Scan for the cell matching the given text and deliver its (x, y) coordinate at center. 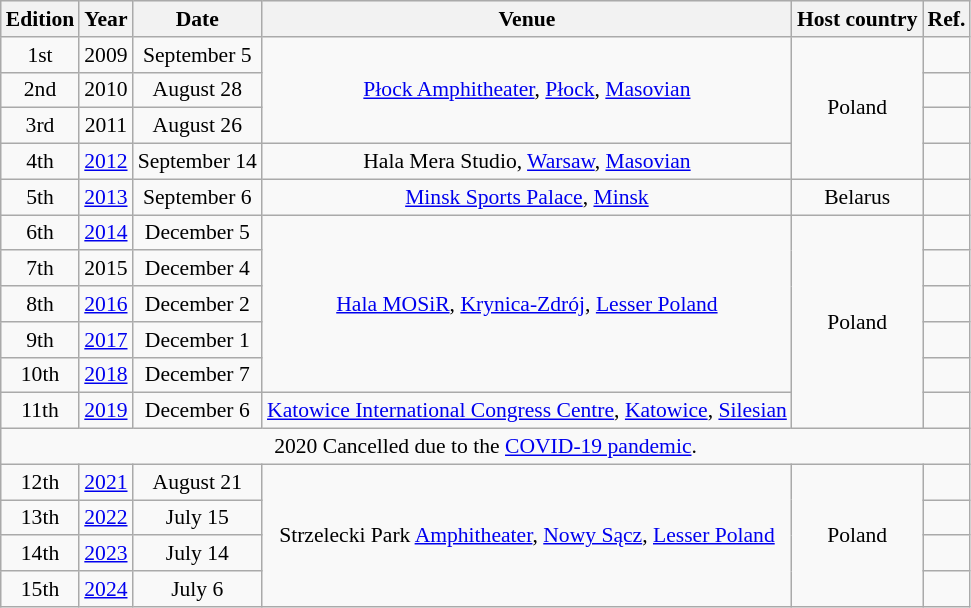
August 28 (198, 90)
15th (40, 589)
Venue (527, 19)
September 6 (198, 197)
2014 (106, 233)
2012 (106, 162)
10th (40, 375)
11th (40, 411)
2010 (106, 90)
2013 (106, 197)
Strzelecki Park Amphitheater, Nowy Sącz, Lesser Poland (527, 535)
Katowice International Congress Centre, Katowice, Silesian (527, 411)
2nd (40, 90)
2021 (106, 482)
13th (40, 518)
September 14 (198, 162)
July 6 (198, 589)
5th (40, 197)
2009 (106, 55)
December 5 (198, 233)
6th (40, 233)
December 4 (198, 269)
Ref. (946, 19)
2020 Cancelled due to the COVID-19 pandemic. (486, 447)
1st (40, 55)
December 2 (198, 304)
2024 (106, 589)
14th (40, 554)
12th (40, 482)
2023 (106, 554)
2019 (106, 411)
2017 (106, 340)
December 6 (198, 411)
Hala Mera Studio, Warsaw, Masovian (527, 162)
December 7 (198, 375)
Minsk Sports Palace, Minsk (527, 197)
July 15 (198, 518)
Year (106, 19)
2018 (106, 375)
Edition (40, 19)
August 26 (198, 126)
Host country (858, 19)
9th (40, 340)
2016 (106, 304)
2022 (106, 518)
2011 (106, 126)
July 14 (198, 554)
December 1 (198, 340)
7th (40, 269)
August 21 (198, 482)
Belarus (858, 197)
4th (40, 162)
Płock Amphitheater, Płock, Masovian (527, 90)
2015 (106, 269)
3rd (40, 126)
Date (198, 19)
September 5 (198, 55)
Hala MOSiR, Krynica-Zdrój, Lesser Poland (527, 304)
8th (40, 304)
